Pinpoint the cell where the given text exists, returning its [X, Y] midpoint coordinate. 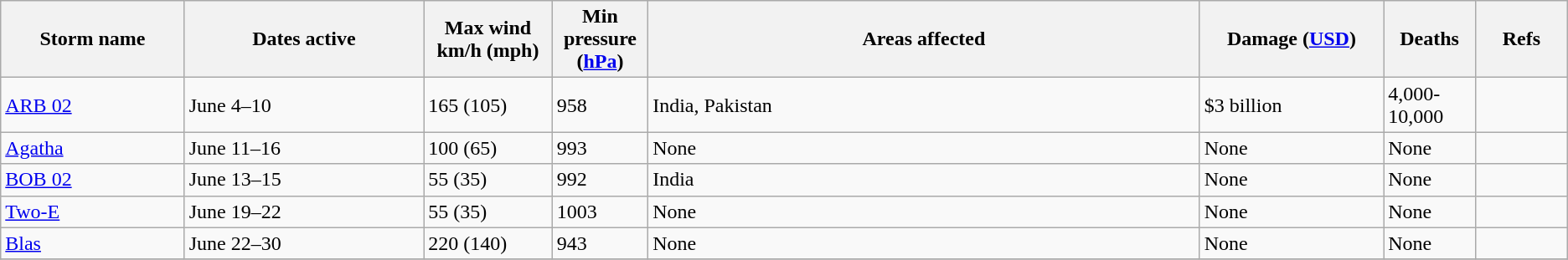
ARB 02 [92, 105]
Storm name [92, 39]
Dates active [303, 39]
Areas affected [925, 39]
4,000-10,000 [1430, 105]
June 4–10 [303, 105]
Deaths [1430, 39]
BOB 02 [92, 180]
165 (105) [488, 105]
June 11–16 [303, 148]
Two-E [92, 212]
$3 billion [1292, 105]
993 [600, 148]
Max wind km/h (mph) [488, 39]
Refs [1521, 39]
June 19–22 [303, 212]
958 [600, 105]
Damage (USD) [1292, 39]
943 [600, 243]
Blas [92, 243]
June 22–30 [303, 243]
India, Pakistan [925, 105]
India [925, 180]
100 (65) [488, 148]
992 [600, 180]
220 (140) [488, 243]
1003 [600, 212]
Min pressure (hPa) [600, 39]
Agatha [92, 148]
June 13–15 [303, 180]
